Extract the [X, Y] coordinate from the center of the cell holding the provided text.  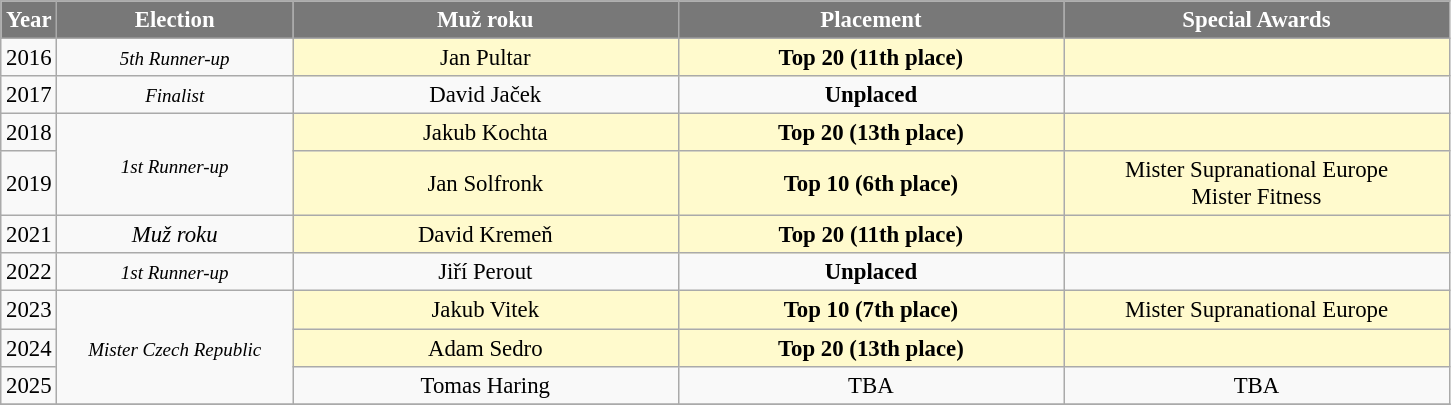
David Kremeň [485, 235]
2023 [29, 310]
Mister Czech Republic [175, 348]
2016 [29, 58]
Top 10 (7th place) [871, 310]
2022 [29, 273]
Jakub Kochta [485, 133]
Election [175, 20]
Year [29, 20]
Mister Supranational EuropeMister Fitness [1257, 184]
2024 [29, 348]
Jiří Perout [485, 273]
2017 [29, 95]
2019 [29, 184]
Tomas Haring [485, 385]
Mister Supranational Europe [1257, 310]
5th Runner-up [175, 58]
Jan Pultar [485, 58]
Special Awards [1257, 20]
Jakub Vitek [485, 310]
2021 [29, 235]
Finalist [175, 95]
2018 [29, 133]
2025 [29, 385]
Jan Solfronk [485, 184]
Adam Sedro [485, 348]
Top 10 (6th place) [871, 184]
Placement [871, 20]
David Jaček [485, 95]
